Pinpoint the cell where the given text exists, returning its (X, Y) midpoint coordinate. 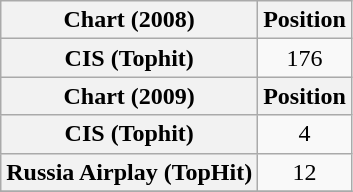
Russia Airplay (TopHit) (130, 172)
12 (305, 172)
4 (305, 134)
176 (305, 58)
Chart (2008) (130, 20)
Chart (2009) (130, 96)
